Output the [x, y] coordinate of the center of the cell containing the given text.  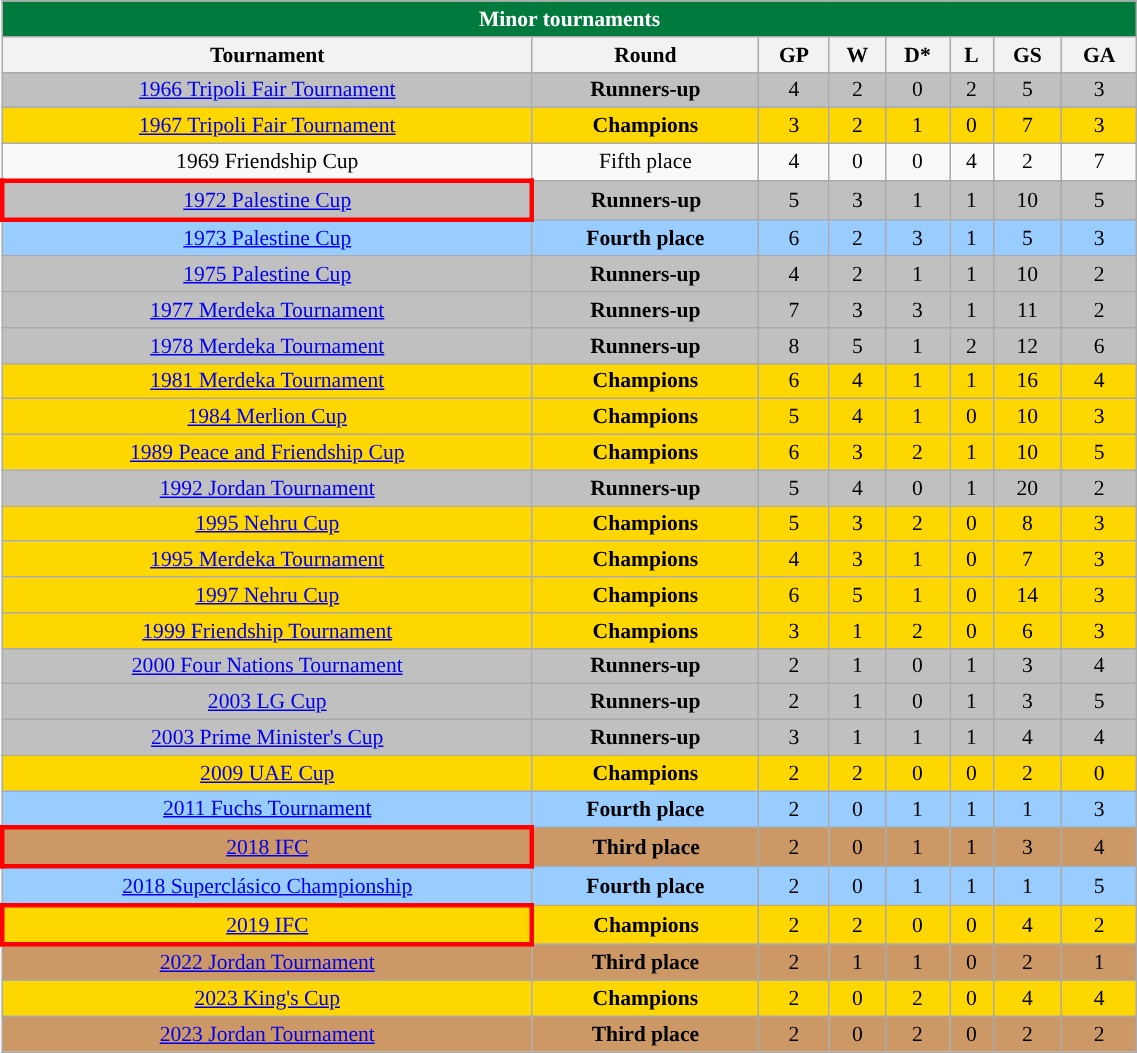
GS [1028, 55]
Tournament [267, 55]
1984 Merlion Cup [267, 417]
1977 Merdeka Tournament [267, 310]
Round [645, 55]
20 [1028, 488]
1973 Palestine Cup [267, 238]
Fifth place [645, 162]
1989 Peace and Friendship Cup [267, 453]
2009 UAE Cup [267, 773]
2019 IFC [267, 924]
12 [1028, 346]
D* [917, 55]
2022 Jordan Tournament [267, 962]
2023 King's Cup [267, 999]
1966 Tripoli Fair Tournament [267, 90]
1992 Jordan Tournament [267, 488]
2003 Prime Minister's Cup [267, 738]
16 [1028, 381]
1995 Nehru Cup [267, 524]
W [857, 55]
1969 Friendship Cup [267, 162]
1997 Nehru Cup [267, 595]
L [972, 55]
2018 Superclásico Championship [267, 886]
2011 Fuchs Tournament [267, 810]
1967 Tripoli Fair Tournament [267, 126]
1975 Palestine Cup [267, 275]
2003 LG Cup [267, 702]
2023 Jordan Tournament [267, 1035]
2000 Four Nations Tournament [267, 666]
14 [1028, 595]
GA [1100, 55]
Minor tournaments [570, 19]
1978 Merdeka Tournament [267, 346]
1995 Merdeka Tournament [267, 560]
2018 IFC [267, 848]
1981 Merdeka Tournament [267, 381]
GP [794, 55]
11 [1028, 310]
1972 Palestine Cup [267, 200]
1999 Friendship Tournament [267, 631]
